Capture the cell that displays the provided text and extract its (x, y) central coordinate. 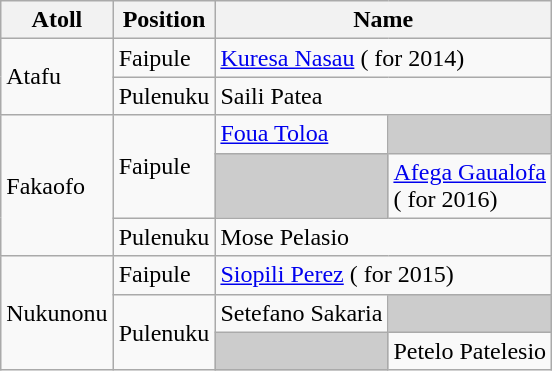
Petelo Patelesio (470, 351)
Name (384, 20)
Setefano Sakaria (302, 313)
Nukunonu (57, 313)
Foua Toloa (302, 134)
Atoll (57, 20)
Atafu (57, 77)
Siopili Perez ( for 2015) (384, 275)
Afega Gaualofa( for 2016) (470, 186)
Saili Patea (384, 96)
Fakaofo (57, 186)
Position (164, 20)
Kuresa Nasau ( for 2014) (384, 58)
Mose Pelasio (384, 237)
